For the text-containing cell, return its midpoint in (x, y) coordinate format. 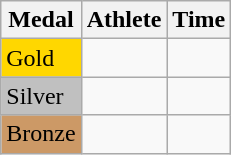
Medal (41, 20)
Gold (41, 58)
Silver (41, 96)
Athlete (124, 20)
Bronze (41, 134)
Time (199, 20)
